Extract the (x, y) coordinate from the center of the cell holding the provided text.  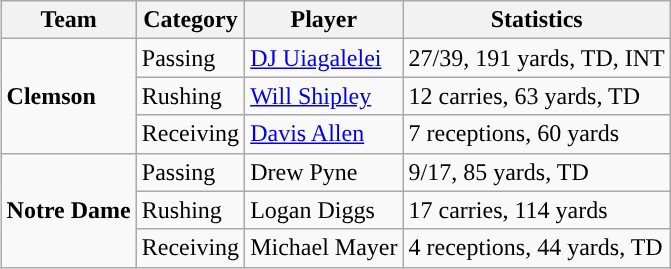
Statistics (536, 20)
17 carries, 114 yards (536, 210)
Logan Diggs (324, 210)
4 receptions, 44 yards, TD (536, 248)
27/39, 191 yards, TD, INT (536, 58)
12 carries, 63 yards, TD (536, 96)
Michael Mayer (324, 248)
Category (190, 20)
Team (68, 20)
Notre Dame (68, 210)
Player (324, 20)
Clemson (68, 96)
DJ Uiagalelei (324, 58)
7 receptions, 60 yards (536, 134)
Drew Pyne (324, 172)
9/17, 85 yards, TD (536, 172)
Davis Allen (324, 134)
Will Shipley (324, 96)
